For the text-containing cell, return its midpoint in [X, Y] coordinate format. 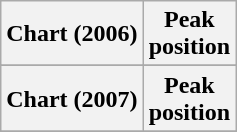
Chart (2006) [72, 34]
Chart (2007) [72, 98]
